Pinpoint the cell where the given text exists, returning its [x, y] midpoint coordinate. 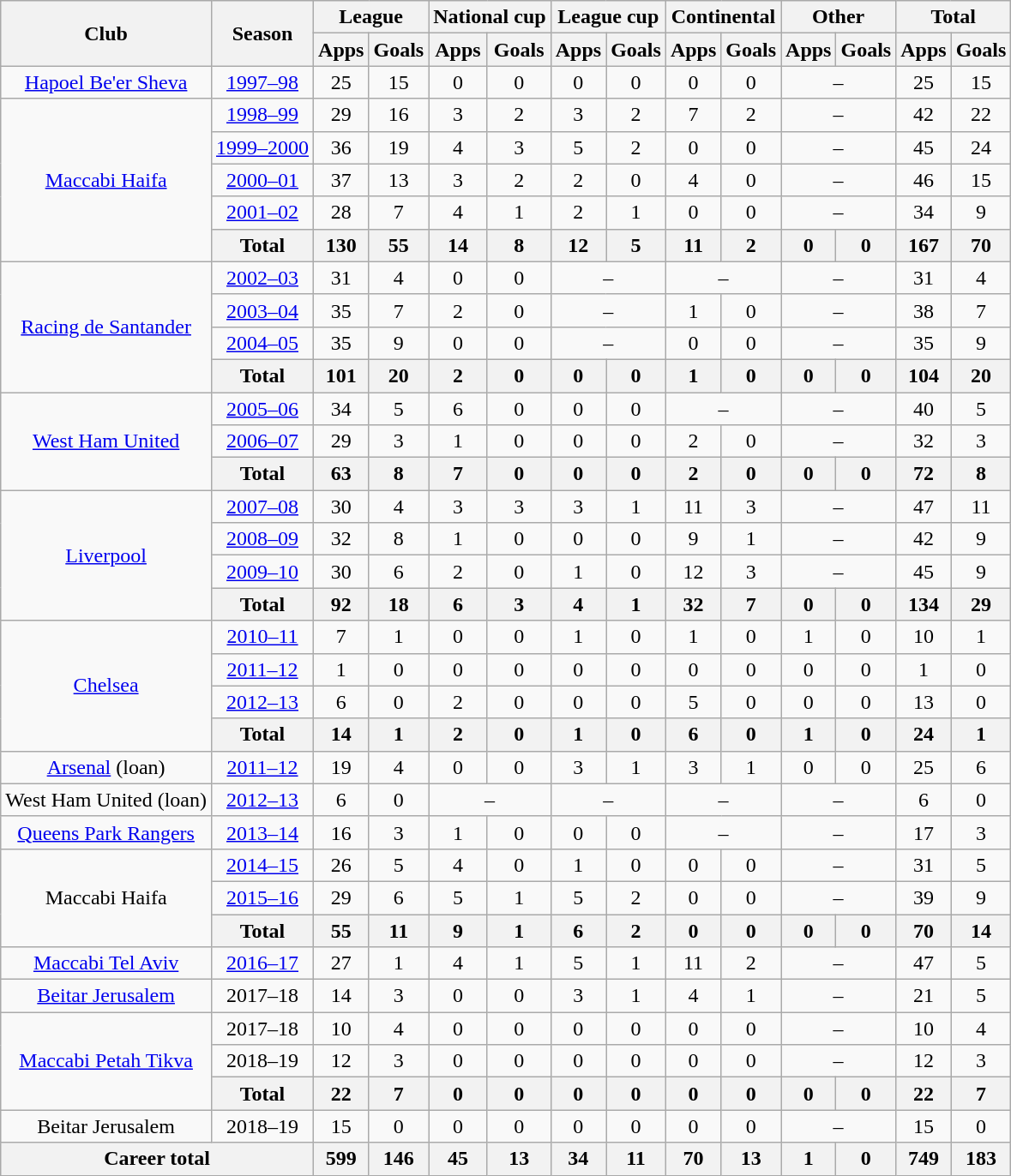
2014–15 [262, 865]
1999–2000 [262, 147]
2005–06 [262, 409]
2000–01 [262, 180]
Hapoel Be'er Sheva [106, 82]
130 [341, 245]
2008–09 [262, 539]
Other [839, 17]
Club [106, 33]
21 [924, 996]
2003–04 [262, 310]
101 [341, 375]
Liverpool [106, 555]
2009–10 [262, 572]
Season [262, 33]
West Ham United (loan) [106, 800]
1997–98 [262, 82]
18 [399, 604]
27 [341, 963]
Racing de Santander [106, 327]
Continental [723, 17]
40 [924, 409]
749 [924, 1159]
2013–14 [262, 832]
36 [341, 147]
2001–02 [262, 213]
37 [341, 180]
38 [924, 310]
2004–05 [262, 343]
2016–17 [262, 963]
2007–08 [262, 507]
26 [341, 865]
146 [399, 1159]
League cup [608, 17]
2010–11 [262, 637]
Maccabi Tel Aviv [106, 963]
167 [924, 245]
National cup [490, 17]
Maccabi Petah Tikva [106, 1061]
72 [924, 474]
104 [924, 375]
28 [341, 213]
92 [341, 604]
League [371, 17]
39 [924, 897]
183 [981, 1159]
West Ham United [106, 441]
Chelsea [106, 686]
134 [924, 604]
17 [924, 832]
599 [341, 1159]
Career total [158, 1159]
Arsenal (loan) [106, 767]
2015–16 [262, 897]
Queens Park Rangers [106, 832]
2006–07 [262, 441]
1998–99 [262, 115]
46 [924, 180]
63 [341, 474]
2002–03 [262, 278]
